Determine the [x, y] coordinate at the center of the cell enclosing the given text.  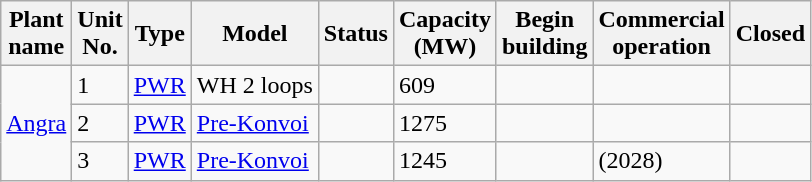
Angra [36, 123]
1 [100, 85]
Status [356, 34]
WH 2 loops [254, 85]
Capacity(MW) [444, 34]
UnitNo. [100, 34]
1275 [444, 123]
1245 [444, 161]
Plantname [36, 34]
609 [444, 85]
3 [100, 161]
Closed [770, 34]
Type [160, 34]
Commercialoperation [662, 34]
Beginbuilding [544, 34]
2 [100, 123]
(2028) [662, 161]
Model [254, 34]
